For the text-containing cell, return its midpoint in [x, y] coordinate format. 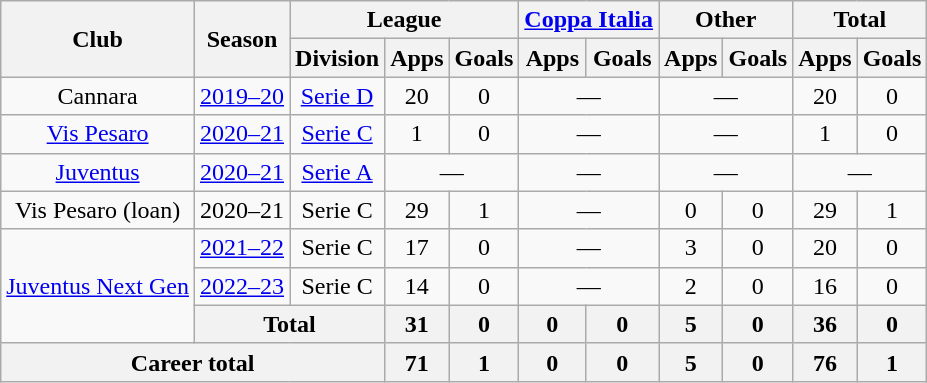
2021–22 [242, 248]
36 [825, 324]
Serie D [338, 96]
Vis Pesaro (loan) [98, 210]
3 [691, 248]
Juventus [98, 172]
Other [726, 20]
71 [417, 362]
31 [417, 324]
Cannara [98, 96]
Coppa Italia [589, 20]
Career total [193, 362]
16 [825, 286]
League [404, 20]
Serie A [338, 172]
Division [338, 58]
Season [242, 39]
2019–20 [242, 96]
17 [417, 248]
2022–23 [242, 286]
76 [825, 362]
14 [417, 286]
2 [691, 286]
Juventus Next Gen [98, 286]
Club [98, 39]
Vis Pesaro [98, 134]
